Output the (X, Y) coordinate of the center of the cell containing the given text.  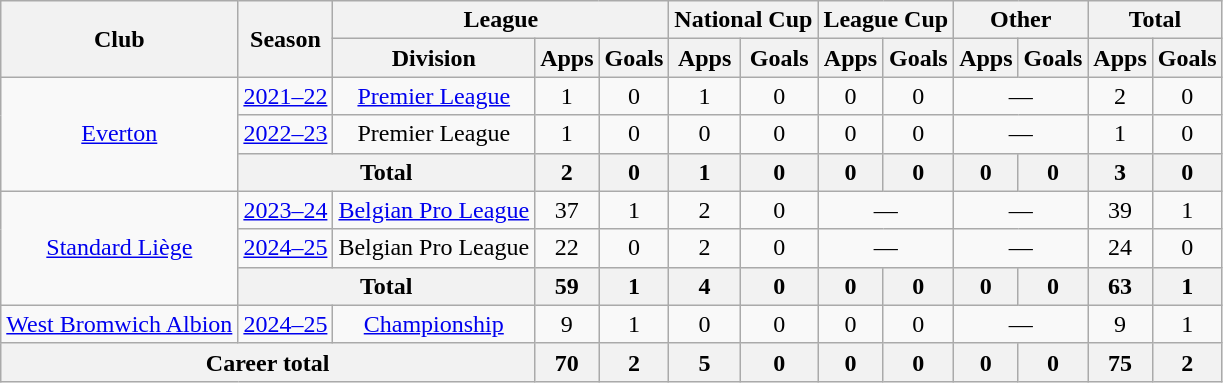
3 (1120, 172)
22 (567, 248)
National Cup (744, 20)
2023–24 (286, 210)
Everton (120, 134)
Season (286, 39)
24 (1120, 248)
75 (1120, 362)
59 (567, 286)
League Cup (886, 20)
37 (567, 210)
2021–22 (286, 96)
5 (705, 362)
70 (567, 362)
2022–23 (286, 134)
39 (1120, 210)
Club (120, 39)
League (501, 20)
West Bromwich Albion (120, 324)
Division (434, 58)
4 (705, 286)
Other (1021, 20)
Career total (268, 362)
63 (1120, 286)
Standard Liège (120, 248)
Championship (434, 324)
